Determine the [X, Y] coordinate at the center of the cell enclosing the given text.  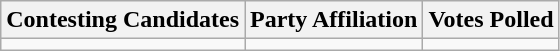
Votes Polled [491, 20]
Contesting Candidates [123, 20]
Party Affiliation [334, 20]
